Search for the cell housing the specified text and yield its [X, Y] center coordinate. 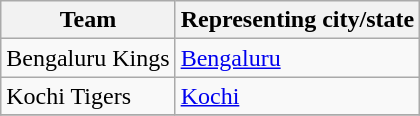
Kochi [298, 96]
Bengaluru [298, 58]
Team [88, 20]
Kochi Tigers [88, 96]
Representing city/state [298, 20]
Bengaluru Kings [88, 58]
